Scan for the cell matching the given text and deliver its (x, y) coordinate at center. 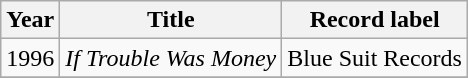
Blue Suit Records (375, 58)
Year (30, 20)
Record label (375, 20)
If Trouble Was Money (171, 58)
1996 (30, 58)
Title (171, 20)
